Capture the cell that displays the provided text and extract its (X, Y) central coordinate. 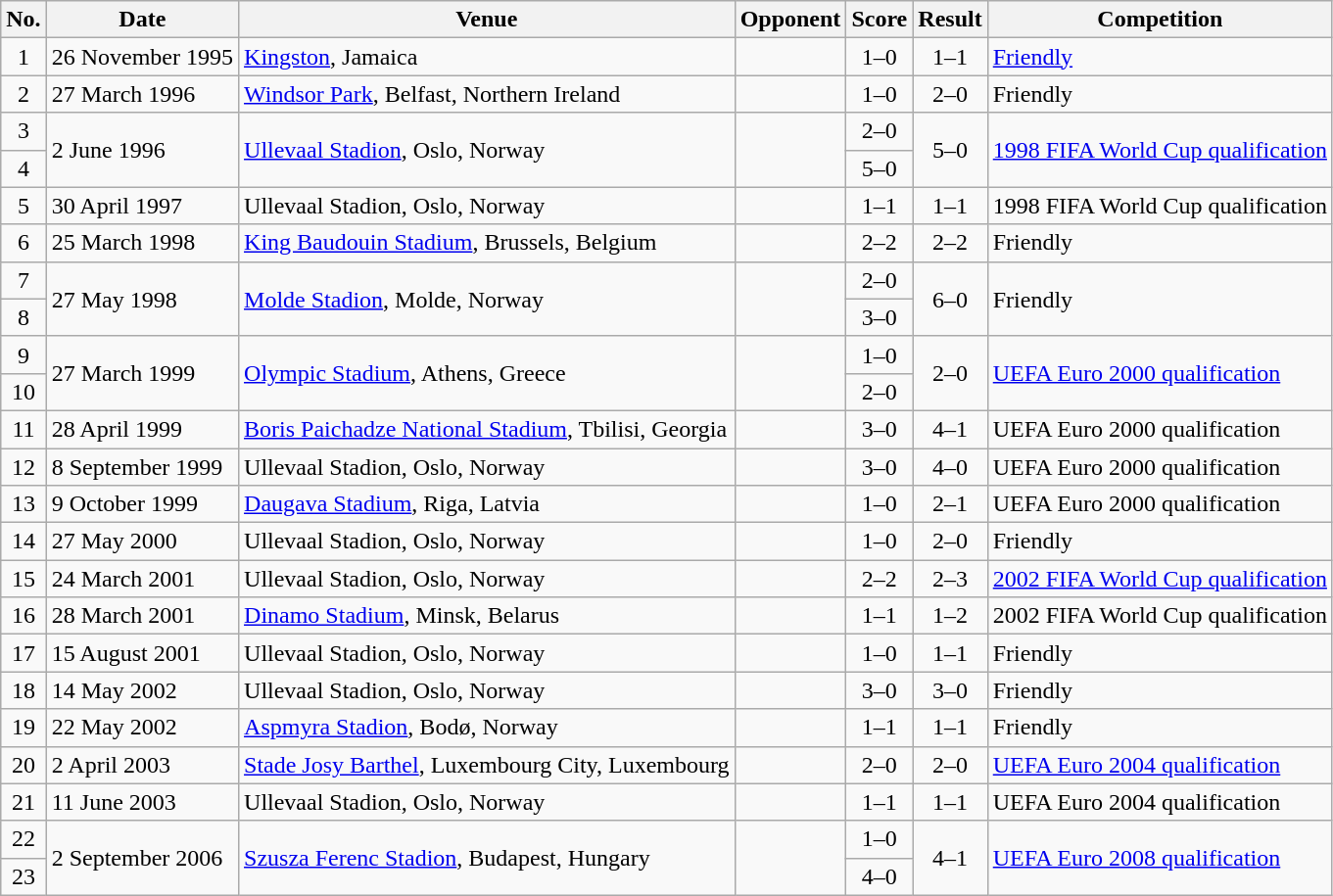
19 (24, 728)
27 May 1998 (142, 299)
5 (24, 206)
Date (142, 20)
6–0 (950, 299)
28 March 2001 (142, 616)
6 (24, 243)
Kingston, Jamaica (488, 57)
2 June 1996 (142, 150)
Dinamo Stadium, Minsk, Belarus (488, 616)
27 March 1996 (142, 94)
28 April 1999 (142, 429)
14 (24, 542)
9 (24, 354)
30 April 1997 (142, 206)
No. (24, 20)
Windsor Park, Belfast, Northern Ireland (488, 94)
16 (24, 616)
8 (24, 317)
Score (880, 20)
24 March 2001 (142, 579)
2 (24, 94)
Result (950, 20)
1–2 (950, 616)
11 June 2003 (142, 802)
23 (24, 876)
27 May 2000 (142, 542)
7 (24, 280)
Aspmyra Stadion, Bodø, Norway (488, 728)
11 (24, 429)
15 (24, 579)
2–3 (950, 579)
12 (24, 467)
Stade Josy Barthel, Luxembourg City, Luxembourg (488, 765)
2 September 2006 (142, 858)
14 May 2002 (142, 690)
10 (24, 392)
UEFA Euro 2008 qualification (1160, 858)
27 March 1999 (142, 373)
Daugava Stadium, Riga, Latvia (488, 504)
26 November 1995 (142, 57)
Olympic Stadium, Athens, Greece (488, 373)
Venue (488, 20)
17 (24, 653)
Molde Stadion, Molde, Norway (488, 299)
4 (24, 168)
King Baudouin Stadium, Brussels, Belgium (488, 243)
Opponent (790, 20)
Competition (1160, 20)
21 (24, 802)
Boris Paichadze National Stadium, Tbilisi, Georgia (488, 429)
15 August 2001 (142, 653)
8 September 1999 (142, 467)
2 April 2003 (142, 765)
2–1 (950, 504)
9 October 1999 (142, 504)
13 (24, 504)
18 (24, 690)
1 (24, 57)
22 May 2002 (142, 728)
22 (24, 839)
25 March 1998 (142, 243)
3 (24, 131)
Szusza Ferenc Stadion, Budapest, Hungary (488, 858)
20 (24, 765)
